Identify which cell holds the provided text, then report its [X, Y] central coordinate. 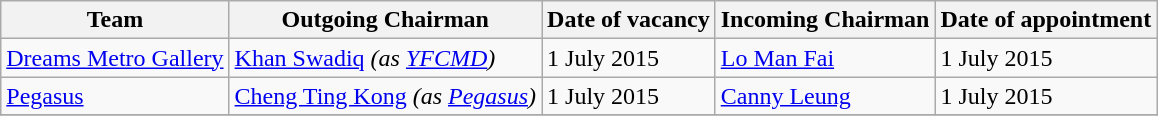
Lo Man Fai [825, 58]
Date of appointment [1046, 20]
Team [115, 20]
Canny Leung [825, 96]
Date of vacancy [629, 20]
Khan Swadiq (as YFCMD) [385, 58]
Pegasus [115, 96]
Cheng Ting Kong (as Pegasus) [385, 96]
Dreams Metro Gallery [115, 58]
Incoming Chairman [825, 20]
Outgoing Chairman [385, 20]
